For the text-containing cell, return its midpoint in (X, Y) coordinate format. 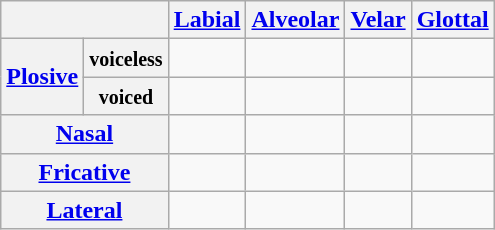
Nasal (84, 134)
voiced (126, 96)
Velar (378, 20)
Labial (207, 20)
voiceless (126, 58)
Lateral (84, 210)
Fricative (84, 172)
Glottal (452, 20)
Plosive (42, 77)
Alveolar (296, 20)
